Find where the given text appears and provide that cell's center as (X, Y) coordinate. 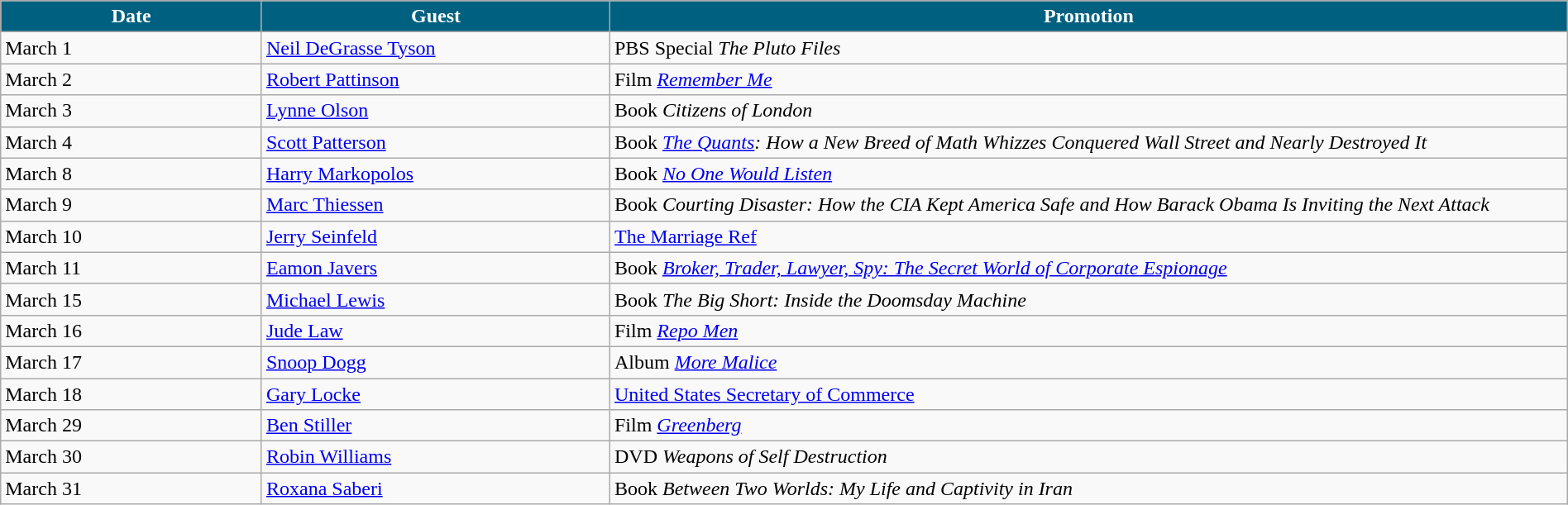
Book The Big Short: Inside the Doomsday Machine (1088, 299)
March 29 (131, 426)
March 4 (131, 142)
Neil DeGrasse Tyson (435, 48)
Book Between Two Worlds: My Life and Captivity in Iran (1088, 488)
March 16 (131, 331)
March 3 (131, 111)
Jude Law (435, 331)
DVD Weapons of Self Destruction (1088, 457)
March 31 (131, 488)
Scott Patterson (435, 142)
Book The Quants: How a New Breed of Math Whizzes Conquered Wall Street and Nearly Destroyed It (1088, 142)
Film Repo Men (1088, 331)
Jerry Seinfeld (435, 236)
Album More Malice (1088, 362)
PBS Special The Pluto Files (1088, 48)
Snoop Dogg (435, 362)
Roxana Saberi (435, 488)
March 8 (131, 174)
United States Secretary of Commerce (1088, 394)
March 2 (131, 79)
Film Remember Me (1088, 79)
Eamon Javers (435, 268)
March 1 (131, 48)
Robin Williams (435, 457)
March 11 (131, 268)
Date (131, 17)
The Marriage Ref (1088, 236)
March 18 (131, 394)
Book No One Would Listen (1088, 174)
Film Greenberg (1088, 426)
Michael Lewis (435, 299)
Book Courting Disaster: How the CIA Kept America Safe and How Barack Obama Is Inviting the Next Attack (1088, 205)
Promotion (1088, 17)
Marc Thiessen (435, 205)
Lynne Olson (435, 111)
March 10 (131, 236)
Book Broker, Trader, Lawyer, Spy: The Secret World of Corporate Espionage (1088, 268)
March 9 (131, 205)
Robert Pattinson (435, 79)
Ben Stiller (435, 426)
Book Citizens of London (1088, 111)
Guest (435, 17)
Gary Locke (435, 394)
Harry Markopolos (435, 174)
March 15 (131, 299)
March 17 (131, 362)
March 30 (131, 457)
